Detect which cell encompasses the target text, then output its [x, y] center coordinate. 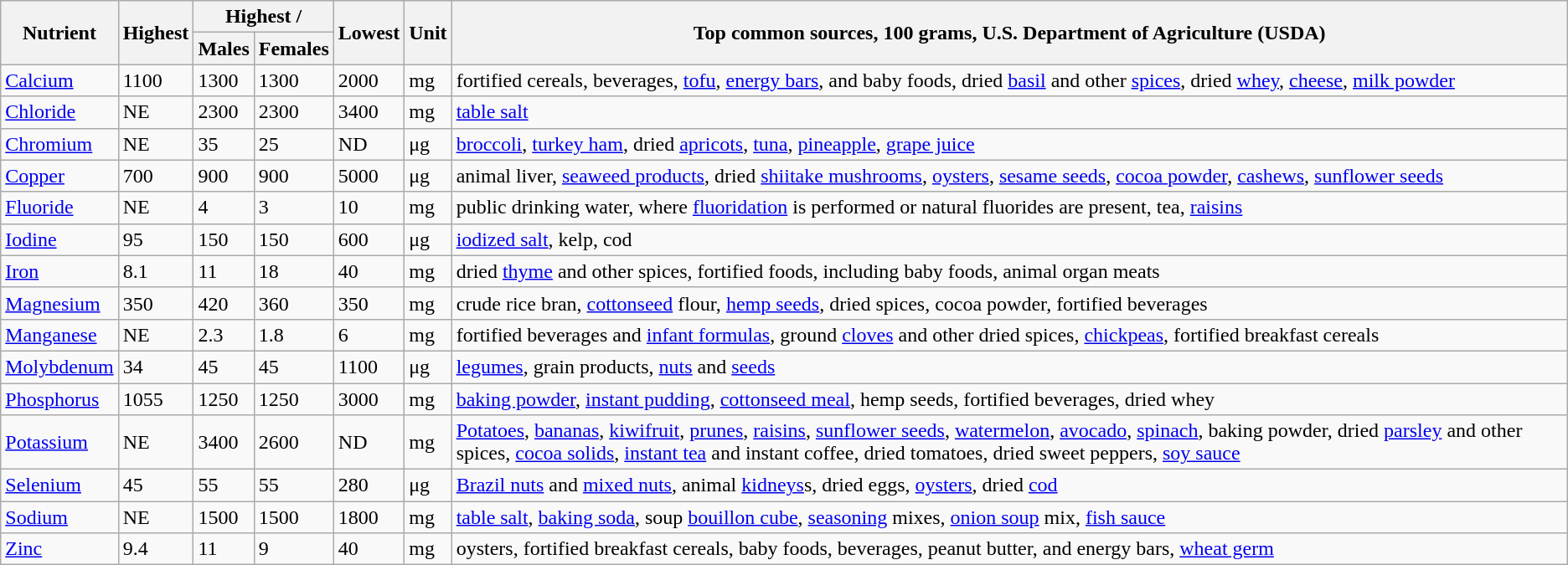
Molybdenum [59, 367]
3000 [369, 399]
9.4 [156, 549]
crude rice bran, cottonseed flour, hemp seeds, dried spices, cocoa powder, fortified beverages [1009, 303]
34 [156, 367]
animal liver, seaweed products, dried shiitake mushrooms, oysters, sesame seeds, cocoa powder, cashews, sunflower seeds [1009, 176]
6 [369, 335]
oysters, fortified breakfast cereals, baby foods, beverages, peanut butter, and energy bars, wheat germ [1009, 549]
1.8 [293, 335]
2600 [293, 442]
3 [293, 208]
fortified beverages and infant formulas, ground cloves and other dried spices, chickpeas, fortified breakfast cereals [1009, 335]
5000 [369, 176]
18 [293, 271]
700 [156, 176]
fortified cereals, beverages, tofu, energy bars, and baby foods, dried basil and other spices, dried whey, cheese, milk powder [1009, 80]
Sodium [59, 517]
Chromium [59, 144]
280 [369, 485]
8.1 [156, 271]
1055 [156, 399]
95 [156, 239]
Magnesium [59, 303]
4 [224, 208]
Phosphorus [59, 399]
Highest [156, 33]
Highest / [263, 17]
600 [369, 239]
Nutrient [59, 33]
35 [224, 144]
Manganese [59, 335]
9 [293, 549]
broccoli, turkey ham, dried apricots, tuna, pineapple, grape juice [1009, 144]
Lowest [369, 33]
2000 [369, 80]
Copper [59, 176]
Fluoride [59, 208]
2.3 [224, 335]
Unit [428, 33]
legumes, grain products, nuts and seeds [1009, 367]
table salt, baking soda, soup bouillon cube, seasoning mixes, onion soup mix, fish sauce [1009, 517]
table salt [1009, 112]
Potassium [59, 442]
public drinking water, where fluoridation is performed or natural fluorides are present, tea, raisins [1009, 208]
Iron [59, 271]
360 [293, 303]
Calcium [59, 80]
Selenium [59, 485]
Brazil nuts and mixed nuts, animal kidneyss, dried eggs, oysters, dried cod [1009, 485]
Top common sources, 100 grams, U.S. Department of Agriculture (USDA) [1009, 33]
iodized salt, kelp, cod [1009, 239]
baking powder, instant pudding, cottonseed meal, hemp seeds, fortified beverages, dried whey [1009, 399]
Males [224, 49]
Chloride [59, 112]
1800 [369, 517]
Iodine [59, 239]
420 [224, 303]
10 [369, 208]
dried thyme and other spices, fortified foods, including baby foods, animal organ meats [1009, 271]
Females [293, 49]
Zinc [59, 549]
25 [293, 144]
